Identify which cell holds the provided text, then report its (X, Y) central coordinate. 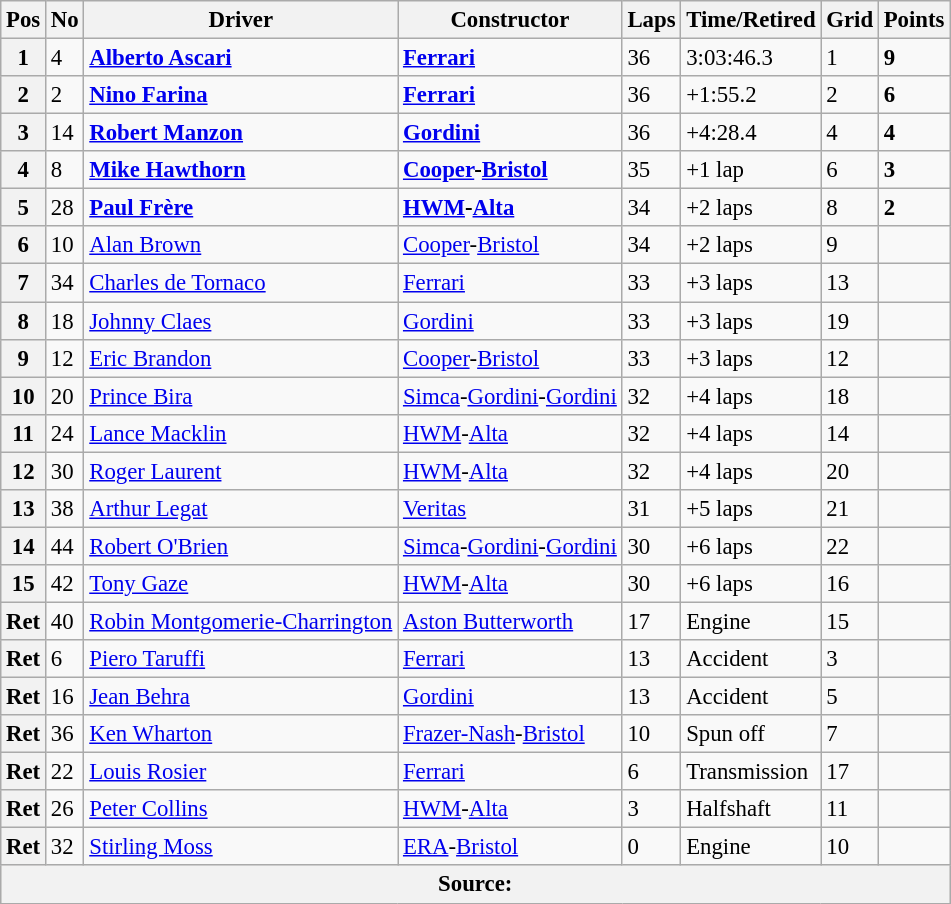
Nino Farina (241, 95)
42 (65, 584)
Louis Rosier (241, 772)
40 (65, 621)
26 (65, 809)
38 (65, 509)
Robert O'Brien (241, 546)
Mike Hawthorn (241, 170)
Johnny Claes (241, 321)
Grid (850, 20)
Halfshaft (751, 809)
3:03:46.3 (751, 58)
Tony Gaze (241, 584)
21 (850, 509)
Prince Bira (241, 396)
Frazer-Nash-Bristol (510, 734)
Piero Taruffi (241, 659)
ERA-Bristol (510, 847)
Paul Frère (241, 208)
+1:55.2 (751, 95)
Source: (476, 885)
Time/Retired (751, 20)
Driver (241, 20)
28 (65, 208)
Robin Montgomerie-Charrington (241, 621)
Robert Manzon (241, 133)
24 (65, 433)
31 (652, 509)
Veritas (510, 509)
Roger Laurent (241, 471)
Charles de Tornaco (241, 283)
35 (652, 170)
19 (850, 321)
Aston Butterworth (510, 621)
No (65, 20)
+5 laps (751, 509)
Laps (652, 20)
Points (914, 20)
Eric Brandon (241, 358)
Alan Brown (241, 245)
Peter Collins (241, 809)
+1 lap (751, 170)
Ken Wharton (241, 734)
Stirling Moss (241, 847)
0 (652, 847)
Alberto Ascari (241, 58)
Lance Macklin (241, 433)
Pos (24, 20)
+4:28.4 (751, 133)
Arthur Legat (241, 509)
Constructor (510, 20)
Transmission (751, 772)
44 (65, 546)
Jean Behra (241, 697)
Spun off (751, 734)
